Extract the [X, Y] coordinate from the center of the cell holding the provided text.  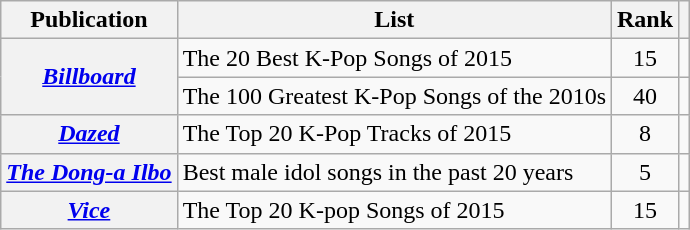
Billboard [89, 77]
Vice [89, 210]
8 [646, 134]
The Top 20 K-pop Songs of 2015 [394, 210]
The 100 Greatest K-Pop Songs of the 2010s [394, 96]
Publication [89, 20]
Best male idol songs in the past 20 years [394, 172]
The 20 Best K-Pop Songs of 2015 [394, 58]
The Top 20 K-Pop Tracks of 2015 [394, 134]
40 [646, 96]
Dazed [89, 134]
List [394, 20]
Rank [646, 20]
The Dong-a Ilbo [89, 172]
5 [646, 172]
